Provide the (x, y) coordinate of the cell's center where the given text is located.  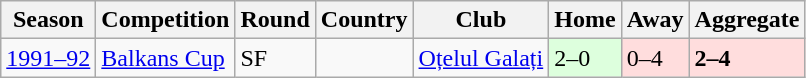
Round (275, 20)
Competition (166, 20)
2–4 (747, 58)
Club (481, 20)
Country (364, 20)
2–0 (585, 58)
Home (585, 20)
Balkans Cup (166, 58)
Season (48, 20)
Away (655, 20)
Aggregate (747, 20)
Oțelul Galați (481, 58)
1991–92 (48, 58)
0–4 (655, 58)
SF (275, 58)
